For the text-containing cell, return its midpoint in [x, y] coordinate format. 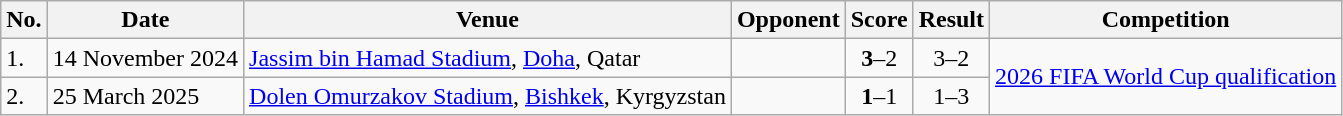
No. [24, 20]
14 November 2024 [145, 58]
Opponent [788, 20]
Competition [1166, 20]
Dolen Omurzakov Stadium, Bishkek, Kyrgyzstan [488, 96]
1–3 [951, 96]
1. [24, 58]
Jassim bin Hamad Stadium, Doha, Qatar [488, 58]
Venue [488, 20]
1–1 [879, 96]
Date [145, 20]
Result [951, 20]
Score [879, 20]
2. [24, 96]
25 March 2025 [145, 96]
2026 FIFA World Cup qualification [1166, 77]
